From the cell containing the given text, extract its center point as [X, Y] coordinate. 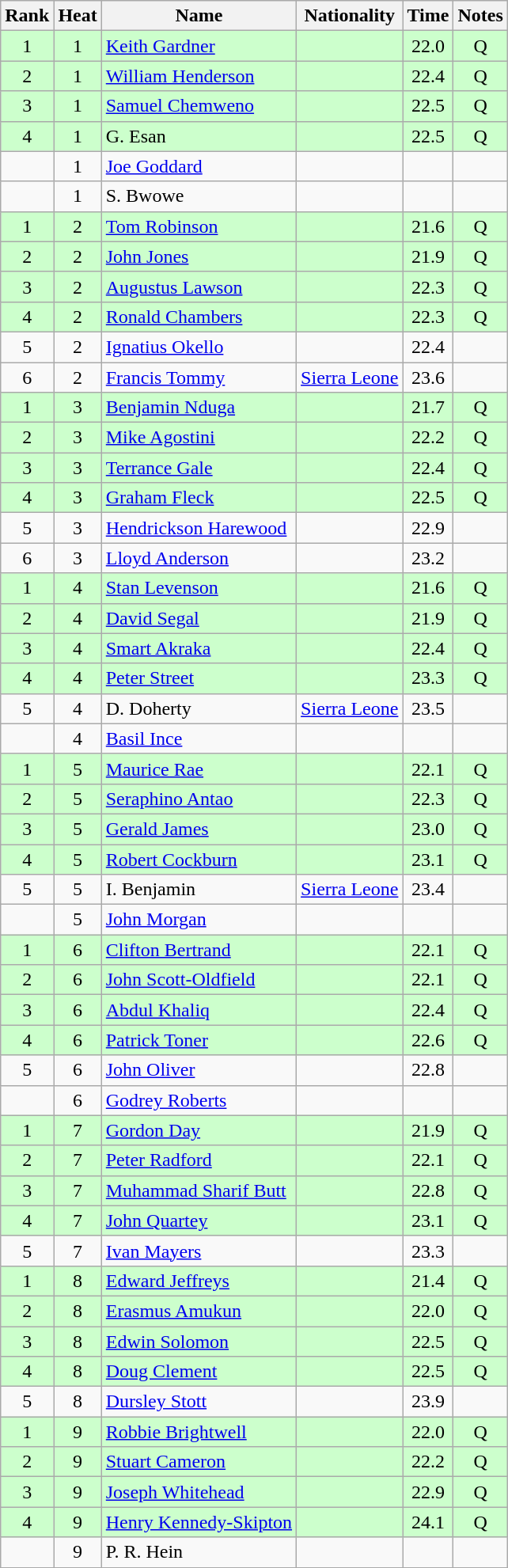
Terrance Gale [199, 468]
Henry Kennedy-Skipton [199, 1522]
Robert Cockburn [199, 859]
I. Benjamin [199, 890]
Lloyd Anderson [199, 558]
Heat [78, 16]
Stuart Cameron [199, 1462]
Godrey Roberts [199, 1100]
Gordon Day [199, 1130]
Mike Agostini [199, 438]
Muhammad Sharif Butt [199, 1190]
Hendrickson Harewood [199, 528]
John Oliver [199, 1070]
Ignatius Okello [199, 347]
Ronald Chambers [199, 317]
John Morgan [199, 920]
Basil Ince [199, 738]
Robbie Brightwell [199, 1432]
Gerald James [199, 829]
Stan Levenson [199, 588]
22.6 [428, 1040]
Maurice Rae [199, 769]
Doug Clement [199, 1372]
Rank [27, 16]
Time [428, 16]
Edwin Solomon [199, 1342]
Name [199, 16]
Benjamin Nduga [199, 408]
Ivan Mayers [199, 1251]
Seraphino Antao [199, 799]
Notes [480, 16]
Abdul Khaliq [199, 1010]
D. Doherty [199, 708]
John Scott-Oldfield [199, 980]
S. Bwowe [199, 196]
21.4 [428, 1281]
Augustus Lawson [199, 287]
G. Esan [199, 136]
Samuel Chemweno [199, 106]
Tom Robinson [199, 226]
23.0 [428, 829]
Dursley Stott [199, 1402]
Francis Tommy [199, 378]
24.1 [428, 1522]
21.7 [428, 408]
Edward Jeffreys [199, 1281]
Patrick Toner [199, 1040]
David Segal [199, 618]
Smart Akraka [199, 648]
23.9 [428, 1402]
John Jones [199, 256]
Graham Fleck [199, 498]
William Henderson [199, 76]
John Quartey [199, 1221]
Nationality [350, 16]
Peter Street [199, 678]
Clifton Bertrand [199, 950]
23.4 [428, 890]
P. R. Hein [199, 1552]
23.5 [428, 708]
Joseph Whitehead [199, 1492]
23.2 [428, 558]
Erasmus Amukun [199, 1311]
Peter Radford [199, 1160]
Keith Gardner [199, 46]
Joe Goddard [199, 166]
23.6 [428, 378]
